Determine the (x, y) coordinate at the center of the cell enclosing the given text.  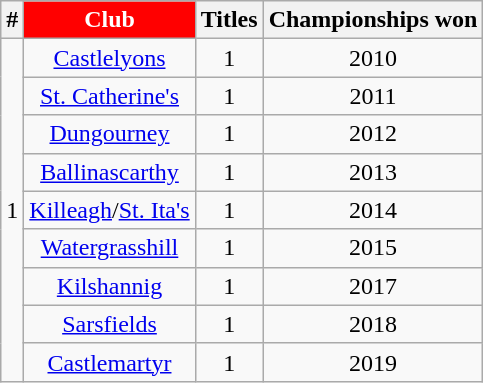
Titles (229, 20)
St. Catherine's (110, 96)
2011 (373, 96)
Castlemartyr (110, 362)
2017 (373, 286)
2010 (373, 58)
2015 (373, 248)
Club (110, 20)
Sarsfields (110, 324)
Ballinascarthy (110, 172)
Dungourney (110, 134)
Castlelyons (110, 58)
Watergrasshill (110, 248)
2018 (373, 324)
2012 (373, 134)
Killeagh/St. Ita's (110, 210)
2014 (373, 210)
# (12, 20)
2013 (373, 172)
2019 (373, 362)
Championships won (373, 20)
Kilshannig (110, 286)
